Capture the cell that displays the provided text and extract its (x, y) central coordinate. 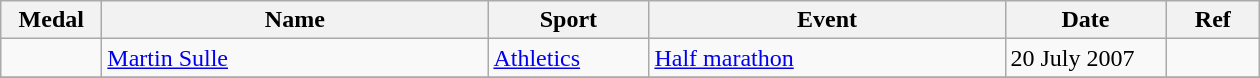
20 July 2007 (1086, 58)
Event (827, 20)
Name (295, 20)
Half marathon (827, 58)
Ref (1213, 20)
Date (1086, 20)
Medal (52, 20)
Martin Sulle (295, 58)
Athletics (568, 58)
Sport (568, 20)
